Capture the cell that displays the provided text and extract its [X, Y] central coordinate. 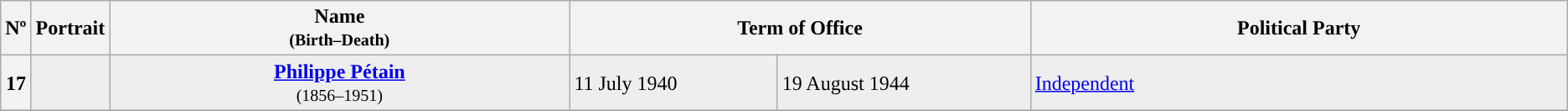
Term of Office [800, 29]
11 July 1940 [673, 82]
Nº [16, 29]
Philippe Pétain(1856–1951) [340, 82]
17 [16, 82]
Name(Birth–Death) [340, 29]
Independent [1298, 82]
Portrait [70, 29]
Political Party [1298, 29]
19 August 1944 [904, 82]
